Detect which cell encompasses the target text, then output its (x, y) center coordinate. 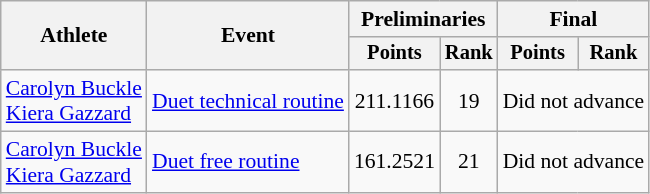
21 (469, 162)
19 (469, 100)
Event (248, 36)
Duet free routine (248, 162)
161.2521 (394, 162)
Final (574, 19)
Athlete (74, 36)
Duet technical routine (248, 100)
211.1166 (394, 100)
Preliminaries (424, 19)
